Provide the (X, Y) coordinate of the cell's center where the given text is located.  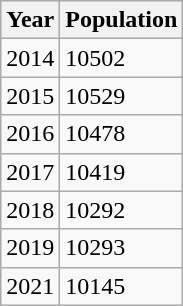
10478 (122, 134)
2018 (30, 210)
10145 (122, 286)
10292 (122, 210)
2017 (30, 172)
2021 (30, 286)
10293 (122, 248)
2016 (30, 134)
2019 (30, 248)
10502 (122, 58)
Year (30, 20)
10419 (122, 172)
Population (122, 20)
10529 (122, 96)
2015 (30, 96)
2014 (30, 58)
